Locate the cell with the specified text and output its (x, y) center coordinate. 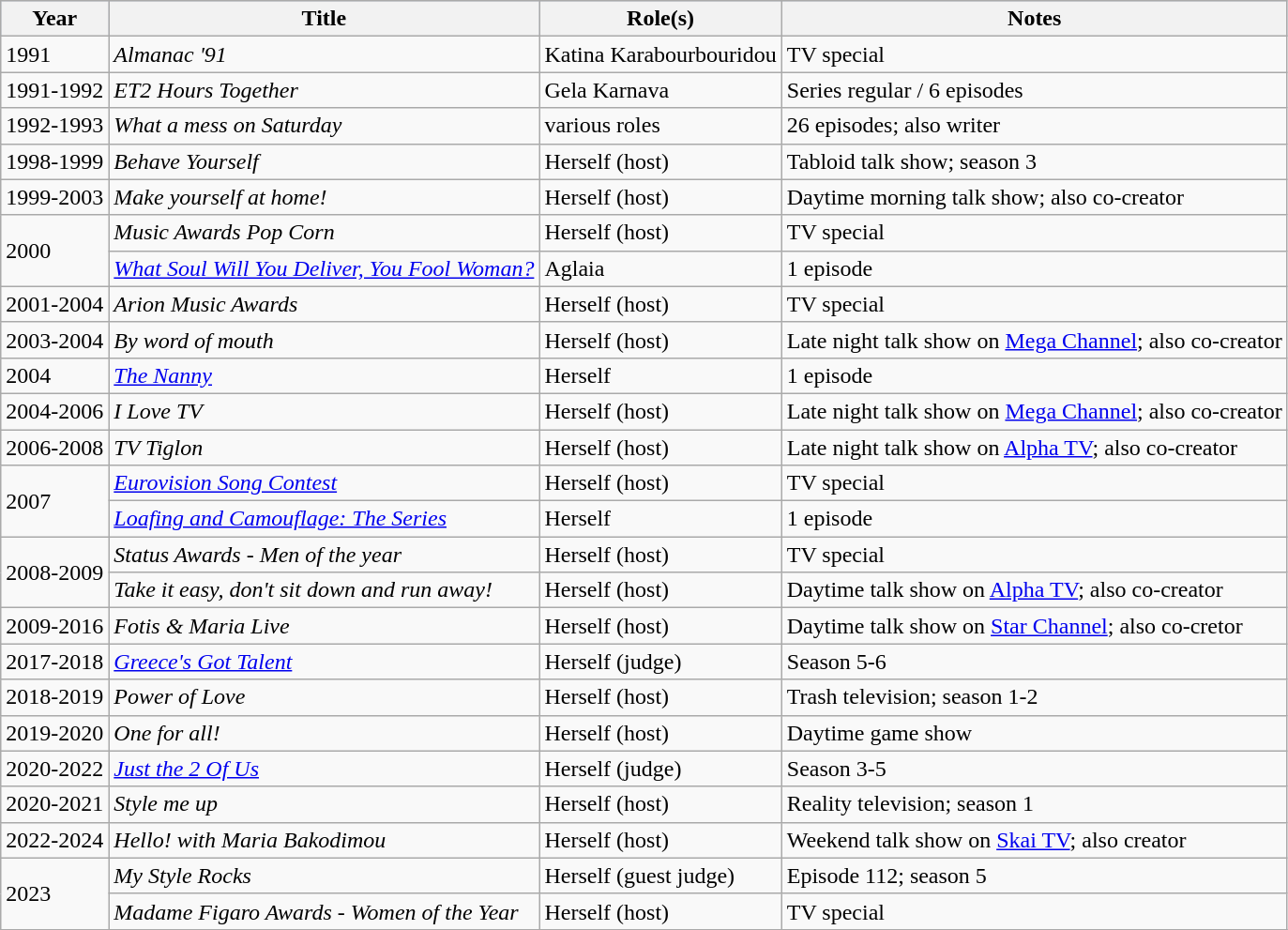
Arion Music Awards (325, 304)
Hello! with Maria Bakodimou (325, 840)
2018-2019 (54, 697)
1991 (54, 54)
TV Tiglon (325, 448)
My Style Rocks (325, 876)
Eurovision Song Contest (325, 483)
Herself (guest judge) (660, 876)
Trash television; season 1-2 (1034, 697)
Weekend talk show on Skai TV; also creator (1034, 840)
Role(s) (660, 19)
2006-2008 (54, 448)
Season 5-6 (1034, 662)
Notes (1034, 19)
Daytime talk show on Alpha TV; also co-creator (1034, 590)
Daytime morning talk show; also co-creator (1034, 197)
various roles (660, 126)
What Soul Will You Deliver, You Fool Woman? (325, 268)
Music Awards Pop Corn (325, 233)
Make yourself at home! (325, 197)
1992-1993 (54, 126)
2004-2006 (54, 411)
Power of Love (325, 697)
Status Awards - Men of the year (325, 555)
Daytime game show (1034, 733)
2000 (54, 251)
Just the 2 Of Us (325, 769)
2020-2021 (54, 804)
2009-2016 (54, 626)
Episode 112; season 5 (1034, 876)
Season 3-5 (1034, 769)
Late night talk show on Alpha TV; also co-creator (1034, 448)
Series regular / 6 episodes (1034, 90)
Take it easy, don't sit down and run away! (325, 590)
2023 (54, 893)
1999-2003 (54, 197)
Behave Yourself (325, 161)
Style me up (325, 804)
2019-2020 (54, 733)
Almanac '91 (325, 54)
Daytime talk show on Star Channel; also co-cretor (1034, 626)
1991-1992 (54, 90)
1998-1999 (54, 161)
ET2 Hours Together (325, 90)
Title (325, 19)
The Nanny (325, 375)
Year (54, 19)
2001-2004 (54, 304)
Tabloid talk show; season 3 (1034, 161)
Fotis & Maria Live (325, 626)
By word of mouth (325, 340)
Greece's Got Talent (325, 662)
2022-2024 (54, 840)
2007 (54, 501)
Loafing and Camouflage: The Series (325, 519)
Aglaia (660, 268)
2008-2009 (54, 572)
Reality television; season 1 (1034, 804)
26 episodes; also writer (1034, 126)
2003-2004 (54, 340)
What a mess on Saturday (325, 126)
2004 (54, 375)
Katina Karabourbouridou (660, 54)
I Love TV (325, 411)
One for all! (325, 733)
Madame Figaro Awards - Women of the Year (325, 911)
Gela Karnava (660, 90)
2020-2022 (54, 769)
2017-2018 (54, 662)
